Search for the cell housing the specified text and yield its [x, y] center coordinate. 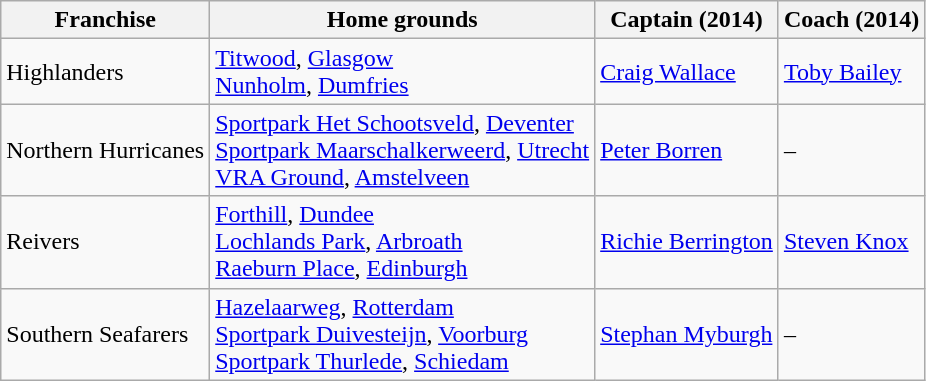
Home grounds [402, 20]
Captain (2014) [687, 20]
Hazelaarweg, RotterdamSportpark Duivesteijn, VoorburgSportpark Thurlede, Schiedam [402, 334]
Sportpark Het Schootsveld, DeventerSportpark Maarschalkerweerd, UtrechtVRA Ground, Amstelveen [402, 150]
Steven Knox [851, 242]
Stephan Myburgh [687, 334]
Southern Seafarers [106, 334]
Reivers [106, 242]
Forthill, DundeeLochlands Park, ArbroathRaeburn Place, Edinburgh [402, 242]
Franchise [106, 20]
Richie Berrington [687, 242]
Toby Bailey [851, 72]
Highlanders [106, 72]
Peter Borren [687, 150]
Northern Hurricanes [106, 150]
Craig Wallace [687, 72]
Coach (2014) [851, 20]
Titwood, GlasgowNunholm, Dumfries [402, 72]
